Capture the cell that displays the provided text and extract its [X, Y] central coordinate. 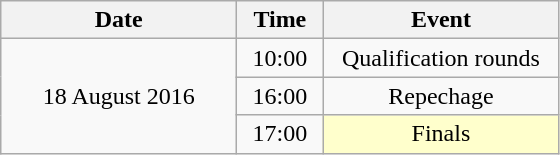
Date [119, 20]
18 August 2016 [119, 96]
17:00 [280, 134]
Repechage [441, 96]
Time [280, 20]
Finals [441, 134]
Event [441, 20]
16:00 [280, 96]
10:00 [280, 58]
Qualification rounds [441, 58]
